Provide the [x, y] coordinate of the cell's center where the given text is located.  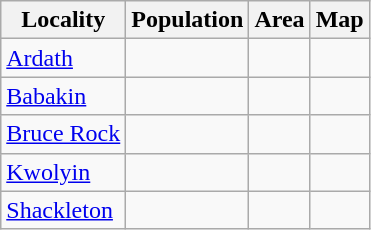
Babakin [64, 96]
Kwolyin [64, 172]
Shackleton [64, 210]
Ardath [64, 58]
Population [188, 20]
Locality [64, 20]
Area [280, 20]
Map [340, 20]
Bruce Rock [64, 134]
